Scan for the cell matching the given text and deliver its [x, y] coordinate at center. 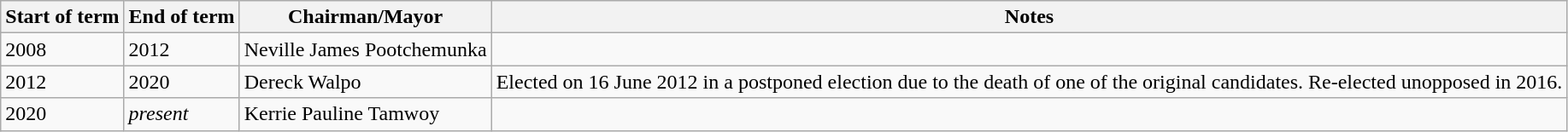
2008 [62, 49]
present [181, 114]
Elected on 16 June 2012 in a postponed election due to the death of one of the original candidates. Re-elected unopposed in 2016. [1029, 82]
Neville James Pootchemunka [366, 49]
Kerrie Pauline Tamwoy [366, 114]
Notes [1029, 17]
Dereck Walpo [366, 82]
End of term [181, 17]
Start of term [62, 17]
Chairman/Mayor [366, 17]
